Return the [X, Y] coordinate for the center point of the cell that contains the specified text.  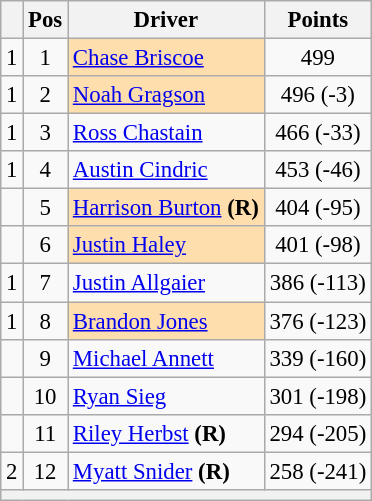
Justin Haley [166, 245]
404 (-95) [318, 208]
339 (-160) [318, 358]
7 [46, 283]
Noah Gragson [166, 95]
Riley Herbst (R) [166, 433]
Harrison Burton (R) [166, 208]
Ross Chastain [166, 133]
386 (-113) [318, 283]
301 (-198) [318, 396]
9 [46, 358]
Michael Annett [166, 358]
5 [46, 208]
Driver [166, 20]
Points [318, 20]
Chase Briscoe [166, 58]
3 [46, 133]
10 [46, 396]
4 [46, 170]
11 [46, 433]
466 (-33) [318, 133]
499 [318, 58]
Austin Cindric [166, 170]
401 (-98) [318, 245]
453 (-46) [318, 170]
Justin Allgaier [166, 283]
Ryan Sieg [166, 396]
6 [46, 245]
12 [46, 471]
Pos [46, 20]
8 [46, 321]
376 (-123) [318, 321]
294 (-205) [318, 433]
496 (-3) [318, 95]
258 (-241) [318, 471]
Brandon Jones [166, 321]
Myatt Snider (R) [166, 471]
